Detect which cell encompasses the target text, then output its [x, y] center coordinate. 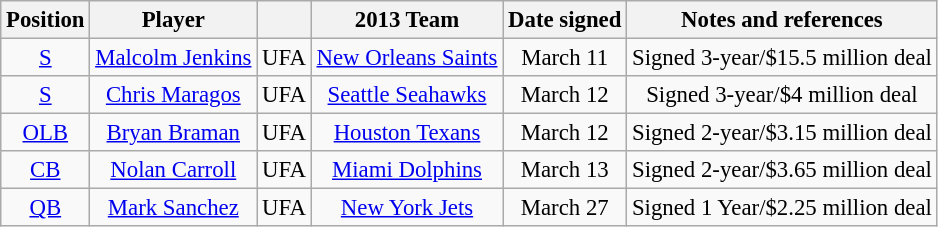
Miami Dolphins [407, 170]
Signed 3-year/$4 million deal [782, 95]
Malcolm Jenkins [174, 58]
Seattle Seahawks [407, 95]
March 11 [565, 58]
OLB [46, 133]
Mark Sanchez [174, 208]
Nolan Carroll [174, 170]
Player [174, 20]
Houston Texans [407, 133]
Notes and references [782, 20]
Signed 2-year/$3.65 million deal [782, 170]
Signed 3-year/$15.5 million deal [782, 58]
Position [46, 20]
Signed 2-year/$3.15 million deal [782, 133]
New York Jets [407, 208]
Chris Maragos [174, 95]
New Orleans Saints [407, 58]
2013 Team [407, 20]
Date signed [565, 20]
CB [46, 170]
Signed 1 Year/$2.25 million deal [782, 208]
Bryan Braman [174, 133]
March 27 [565, 208]
March 13 [565, 170]
QB [46, 208]
